From the cell containing the given text, extract its center point as (X, Y) coordinate. 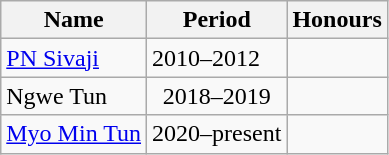
Period (217, 20)
2020–present (217, 134)
Myo Min Tun (74, 134)
2018–2019 (217, 96)
Ngwe Tun (74, 96)
Honours (337, 20)
PN Sivaji (74, 58)
2010–2012 (217, 58)
Name (74, 20)
